Identify which cell holds the provided text, then report its [X, Y] central coordinate. 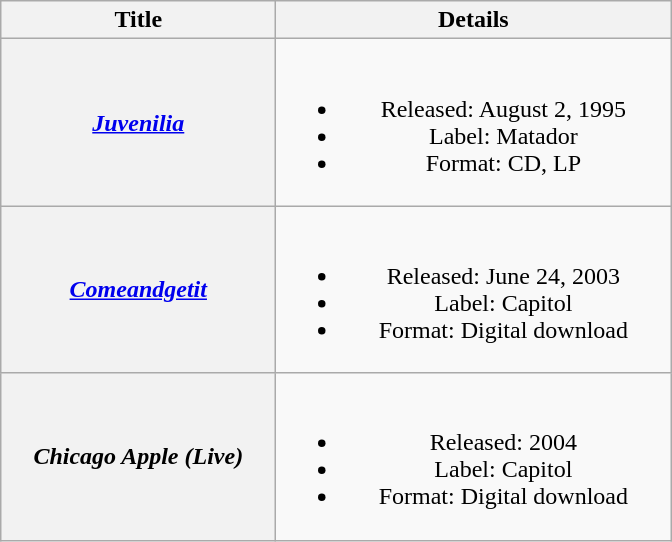
Comeandgetit [138, 290]
Released: June 24, 2003Label: CapitolFormat: Digital download [474, 290]
Details [474, 20]
Title [138, 20]
Chicago Apple (Live) [138, 456]
Released: 2004Label: CapitolFormat: Digital download [474, 456]
Juvenilia [138, 122]
Released: August 2, 1995Label: MatadorFormat: CD, LP [474, 122]
